Pinpoint the cell where the given text exists, returning its (X, Y) midpoint coordinate. 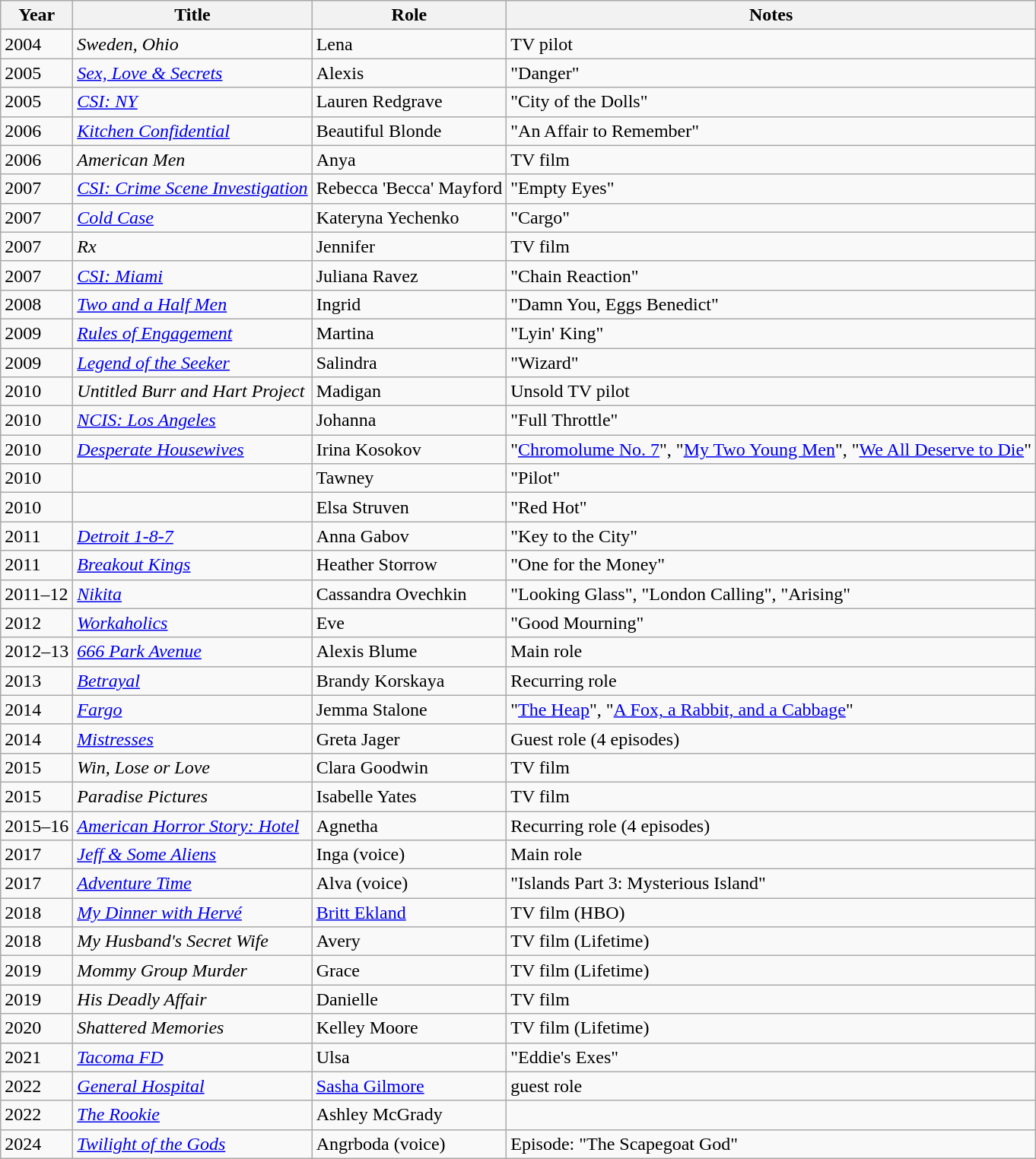
2008 (37, 304)
Johanna (409, 421)
Tawney (409, 478)
"An Affair to Remember" (771, 131)
2012 (37, 623)
Danielle (409, 999)
Beautiful Blonde (409, 131)
"Key to the City" (771, 536)
Tacoma FD (192, 1057)
Ashley McGrady (409, 1115)
Alva (voice) (409, 884)
NCIS: Los Angeles (192, 421)
My Dinner with Hervé (192, 913)
Title (192, 15)
Paradise Pictures (192, 796)
Angrboda (voice) (409, 1144)
Adventure Time (192, 884)
2004 (37, 44)
Detroit 1-8-7 (192, 536)
Martina (409, 333)
Fargo (192, 710)
2020 (37, 1028)
My Husband's Secret Wife (192, 941)
Cassandra Ovechkin (409, 594)
The Rookie (192, 1115)
Year (37, 15)
"Cargo" (771, 218)
Jennifer (409, 246)
2015–16 (37, 825)
"Lyin' King" (771, 333)
Greta Jager (409, 738)
"Eddie's Exes" (771, 1057)
Eve (409, 623)
2013 (37, 681)
Unsold TV pilot (771, 392)
CSI: NY (192, 102)
Mommy Group Murder (192, 970)
Brandy Korskaya (409, 681)
Elsa Struven (409, 507)
Notes (771, 15)
Rules of Engagement (192, 333)
Anna Gabov (409, 536)
Legend of the Seeker (192, 363)
Sex, Love & Secrets (192, 73)
Guest role (4 episodes) (771, 738)
Clara Goodwin (409, 767)
"The Heap", "A Fox, a Rabbit, and a Cabbage" (771, 710)
Recurring role (771, 681)
"Looking Glass", "London Calling", "Arising" (771, 594)
Britt Ekland (409, 913)
2011–12 (37, 594)
Untitled Burr and Hart Project (192, 392)
Betrayal (192, 681)
Salindra (409, 363)
Irina Kosokov (409, 449)
TV pilot (771, 44)
Role (409, 15)
Jeff & Some Aliens (192, 855)
"City of the Dolls" (771, 102)
Episode: "The Scapegoat God" (771, 1144)
"Damn You, Eggs Benedict" (771, 304)
Grace (409, 970)
Recurring role (4 episodes) (771, 825)
Madigan (409, 392)
2024 (37, 1144)
Kateryna Yechenko (409, 218)
2012–13 (37, 652)
Rebecca 'Becca' Mayford (409, 189)
Nikita (192, 594)
Win, Lose or Love (192, 767)
guest role (771, 1086)
Alexis (409, 73)
Workaholics (192, 623)
"Good Mourning" (771, 623)
Cold Case (192, 218)
666 Park Avenue (192, 652)
"Wizard" (771, 363)
CSI: Crime Scene Investigation (192, 189)
"One for the Money" (771, 565)
Lauren Redgrave (409, 102)
TV film (HBO) (771, 913)
His Deadly Affair (192, 999)
Juliana Ravez (409, 275)
Desperate Housewives (192, 449)
Lena (409, 44)
General Hospital (192, 1086)
Sasha Gilmore (409, 1086)
Kitchen Confidential (192, 131)
Jemma Stalone (409, 710)
Kelley Moore (409, 1028)
Avery (409, 941)
Heather Storrow (409, 565)
Ulsa (409, 1057)
Anya (409, 160)
"Pilot" (771, 478)
"Full Throttle" (771, 421)
"Islands Part 3: Mysterious Island" (771, 884)
Shattered Memories (192, 1028)
Breakout Kings (192, 565)
"Danger" (771, 73)
"Chromolume No. 7", "My Two Young Men", "We All Deserve to Die" (771, 449)
Sweden, Ohio (192, 44)
American Horror Story: Hotel (192, 825)
Isabelle Yates (409, 796)
Rx (192, 246)
Mistresses (192, 738)
American Men (192, 160)
2021 (37, 1057)
Ingrid (409, 304)
Agnetha (409, 825)
Inga (voice) (409, 855)
Two and a Half Men (192, 304)
CSI: Miami (192, 275)
"Empty Eyes" (771, 189)
Alexis Blume (409, 652)
"Chain Reaction" (771, 275)
Twilight of the Gods (192, 1144)
"Red Hot" (771, 507)
